Return the (X, Y) coordinate for the center point of the cell that contains the specified text.  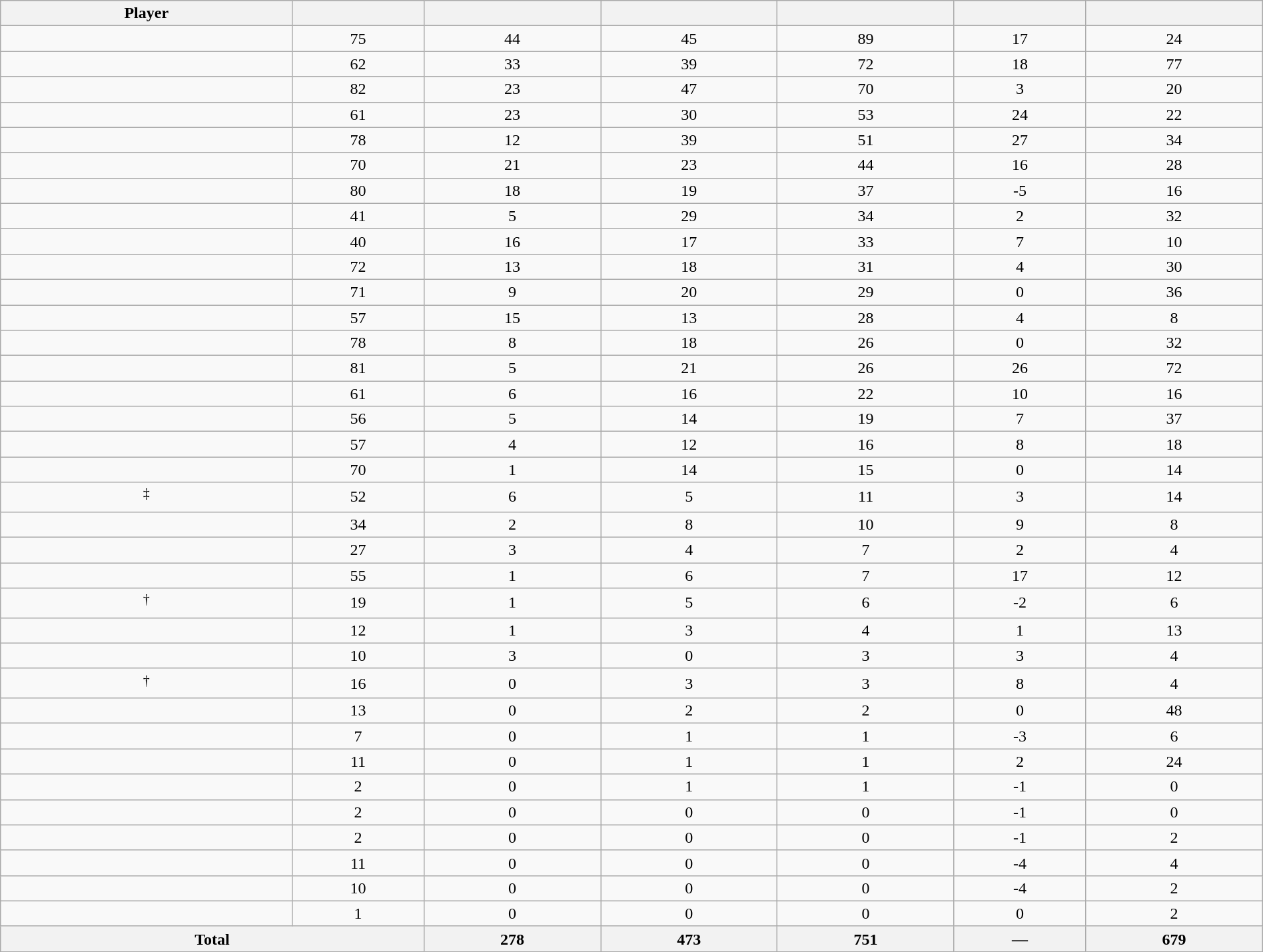
80 (358, 191)
‡ (147, 497)
45 (689, 39)
77 (1174, 64)
Player (147, 13)
Total (212, 939)
48 (1174, 711)
-3 (1020, 736)
41 (358, 216)
751 (866, 939)
47 (689, 89)
81 (358, 368)
-5 (1020, 191)
75 (358, 39)
53 (866, 115)
40 (358, 241)
89 (866, 39)
36 (1174, 292)
51 (866, 140)
— (1020, 939)
52 (358, 497)
473 (689, 939)
62 (358, 64)
-2 (1020, 604)
56 (358, 419)
679 (1174, 939)
82 (358, 89)
31 (866, 266)
55 (358, 576)
278 (512, 939)
71 (358, 292)
